Provide the [X, Y] coordinate of the cell's center where the given text is located.  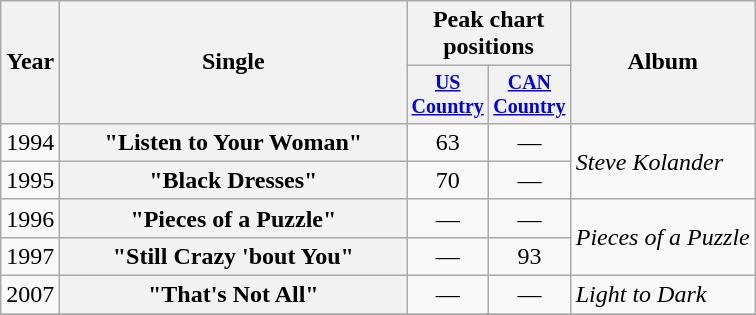
1994 [30, 142]
"Listen to Your Woman" [234, 142]
1995 [30, 180]
Pieces of a Puzzle [662, 237]
Light to Dark [662, 295]
2007 [30, 295]
63 [448, 142]
1997 [30, 256]
Year [30, 62]
"Pieces of a Puzzle" [234, 218]
70 [448, 180]
US Country [448, 94]
"Black Dresses" [234, 180]
1996 [30, 218]
Steve Kolander [662, 161]
"Still Crazy 'bout You" [234, 256]
Album [662, 62]
"That's Not All" [234, 295]
CAN Country [530, 94]
93 [530, 256]
Single [234, 62]
Peak chartpositions [488, 34]
